Output the [x, y] coordinate of the center of the cell containing the given text.  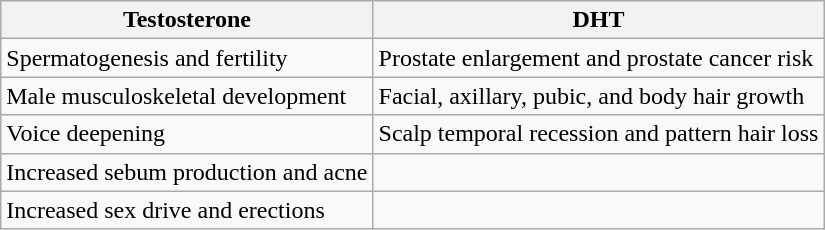
Male musculoskeletal development [187, 96]
DHT [598, 20]
Increased sebum production and acne [187, 172]
Prostate enlargement and prostate cancer risk [598, 58]
Increased sex drive and erections [187, 210]
Facial, axillary, pubic, and body hair growth [598, 96]
Testosterone [187, 20]
Spermatogenesis and fertility [187, 58]
Scalp temporal recession and pattern hair loss [598, 134]
Voice deepening [187, 134]
